Pinpoint the cell where the given text exists, returning its (X, Y) midpoint coordinate. 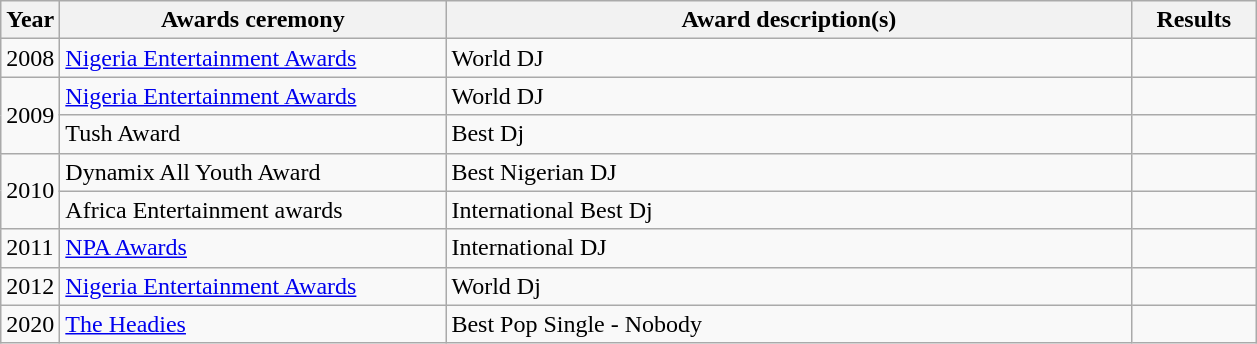
2008 (30, 58)
Tush Award (253, 134)
International Best Dj (789, 210)
Best Nigerian DJ (789, 172)
The Headies (253, 324)
2009 (30, 115)
Awards ceremony (253, 20)
Award description(s) (789, 20)
Year (30, 20)
2010 (30, 191)
2020 (30, 324)
Best Dj (789, 134)
2011 (30, 248)
International DJ (789, 248)
Results (1194, 20)
Dynamix All Youth Award (253, 172)
2012 (30, 286)
NPA Awards (253, 248)
Africa Entertainment awards (253, 210)
Best Pop Single - Nobody (789, 324)
World Dj (789, 286)
